Identify which cell holds the provided text, then report its [x, y] central coordinate. 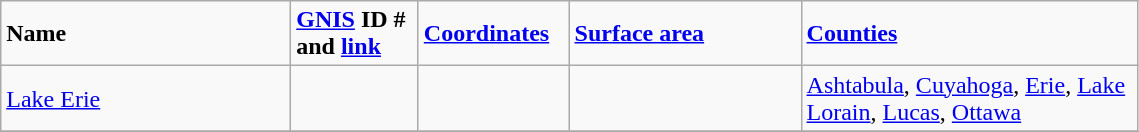
Surface area [685, 34]
Lake Erie [146, 98]
GNIS ID #and link [355, 34]
Coordinates [494, 34]
Ashtabula, Cuyahoga, Erie, LakeLorain, Lucas, Ottawa [969, 98]
Name [146, 34]
Counties [969, 34]
